Locate the cell with the specified text and output its [x, y] center coordinate. 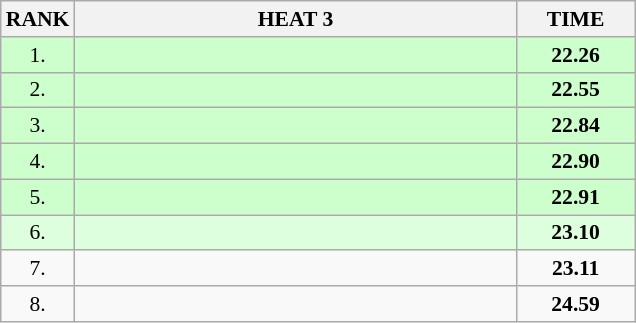
1. [38, 55]
HEAT 3 [295, 19]
3. [38, 126]
7. [38, 269]
4. [38, 162]
22.90 [576, 162]
23.11 [576, 269]
6. [38, 233]
TIME [576, 19]
23.10 [576, 233]
RANK [38, 19]
22.91 [576, 197]
5. [38, 197]
22.84 [576, 126]
24.59 [576, 304]
22.55 [576, 90]
8. [38, 304]
2. [38, 90]
22.26 [576, 55]
